Locate the cell with the specified text and output its [X, Y] center coordinate. 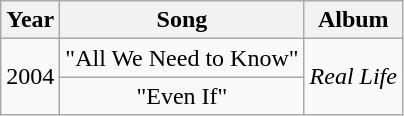
Album [353, 20]
2004 [30, 77]
"All We Need to Know" [182, 58]
Song [182, 20]
Year [30, 20]
"Even If" [182, 96]
Real Life [353, 77]
